For the text-containing cell, return its midpoint in (X, Y) coordinate format. 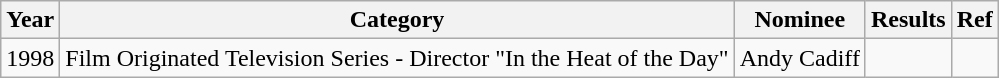
1998 (30, 58)
Film Originated Television Series - Director "In the Heat of the Day" (397, 58)
Ref (974, 20)
Andy Cadiff (800, 58)
Nominee (800, 20)
Results (908, 20)
Year (30, 20)
Category (397, 20)
